Pinpoint the cell where the given text exists, returning its [x, y] midpoint coordinate. 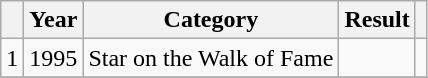
1995 [54, 58]
1 [12, 58]
Result [377, 20]
Year [54, 20]
Category [211, 20]
Star on the Walk of Fame [211, 58]
